Search for the cell housing the specified text and yield its [X, Y] center coordinate. 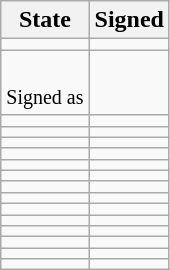
State [45, 20]
Signed [129, 20]
Signed as [45, 82]
